Determine the (x, y) coordinate at the center of the cell enclosing the given text.  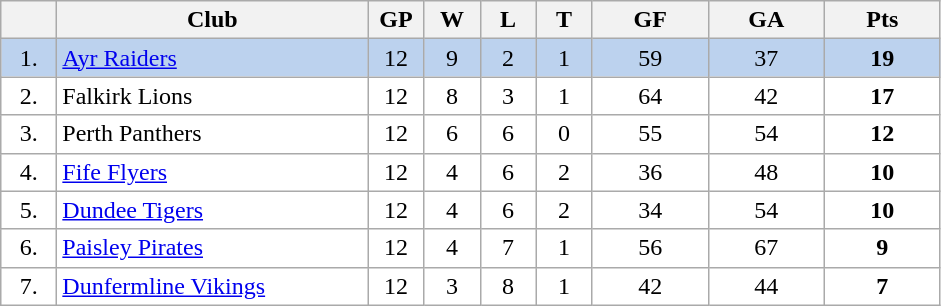
3. (29, 134)
0 (564, 134)
GF (650, 20)
19 (882, 58)
64 (650, 96)
1. (29, 58)
7. (29, 286)
67 (766, 248)
GP (396, 20)
Falkirk Lions (212, 96)
GA (766, 20)
Ayr Raiders (212, 58)
59 (650, 58)
56 (650, 248)
48 (766, 172)
Dundee Tigers (212, 210)
W (452, 20)
4. (29, 172)
55 (650, 134)
Paisley Pirates (212, 248)
5. (29, 210)
Dunfermline Vikings (212, 286)
Pts (882, 20)
Club (212, 20)
T (564, 20)
34 (650, 210)
17 (882, 96)
L (508, 20)
44 (766, 286)
36 (650, 172)
37 (766, 58)
6. (29, 248)
Fife Flyers (212, 172)
Perth Panthers (212, 134)
2. (29, 96)
